Extract the (x, y) coordinate from the center of the cell holding the provided text.  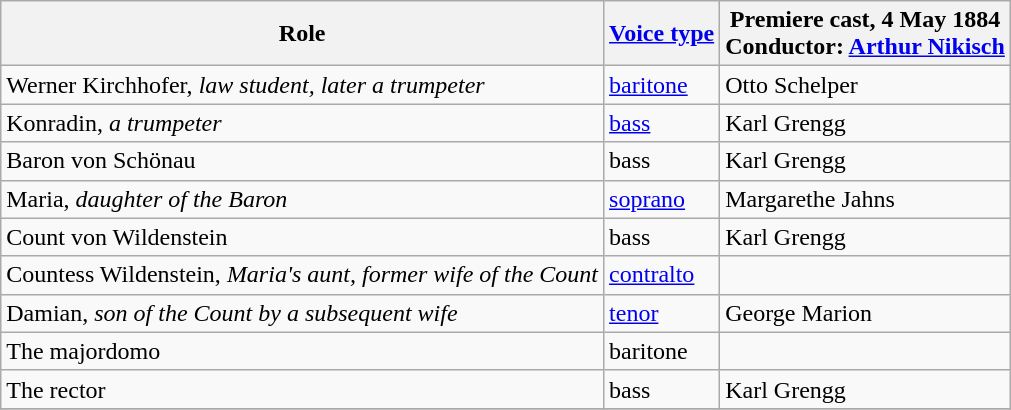
Margarethe Jahns (866, 199)
George Marion (866, 313)
Maria, daughter of the Baron (302, 199)
Baron von Schönau (302, 161)
soprano (662, 199)
The rector (302, 389)
contralto (662, 275)
tenor (662, 313)
Konradin, a trumpeter (302, 123)
Otto Schelper (866, 85)
Premiere cast, 4 May 1884Conductor: Arthur Nikisch (866, 34)
Count von Wildenstein (302, 237)
The majordomo (302, 351)
Werner Kirchhofer, law student, later a trumpeter (302, 85)
Damian, son of the Count by a subsequent wife (302, 313)
Role (302, 34)
Countess Wildenstein, Maria's aunt, former wife of the Count (302, 275)
Voice type (662, 34)
